Scan for the cell matching the given text and deliver its (X, Y) coordinate at center. 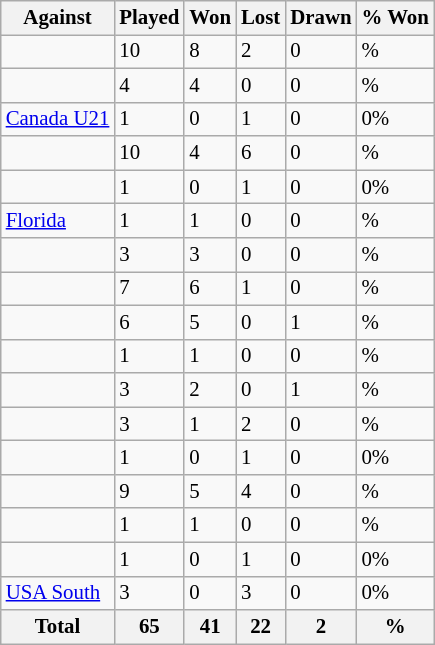
Played (149, 18)
Lost (260, 18)
% Won (396, 18)
Total (58, 627)
7 (149, 288)
Canada U21 (58, 119)
Won (210, 18)
22 (260, 627)
65 (149, 627)
USA South (58, 593)
Against (58, 18)
8 (210, 51)
Florida (58, 221)
41 (210, 627)
Drawn (320, 18)
9 (149, 491)
